Find where the given text appears and provide that cell's center as [X, Y] coordinate. 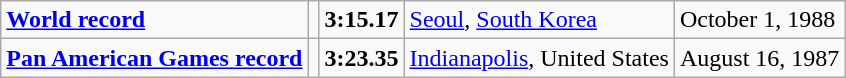
3:23.35 [362, 58]
3:15.17 [362, 20]
October 1, 1988 [759, 20]
Seoul, South Korea [539, 20]
World record [154, 20]
Indianapolis, United States [539, 58]
Pan American Games record [154, 58]
August 16, 1987 [759, 58]
